Pinpoint the cell where the given text exists, returning its (x, y) midpoint coordinate. 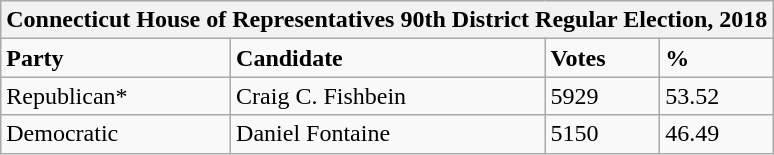
Party (116, 58)
Daniel Fontaine (388, 134)
Republican* (116, 96)
Candidate (388, 58)
5150 (602, 134)
% (716, 58)
53.52 (716, 96)
Craig C. Fishbein (388, 96)
Democratic (116, 134)
Votes (602, 58)
Connecticut House of Representatives 90th District Regular Election, 2018 (387, 20)
5929 (602, 96)
46.49 (716, 134)
